Return (X, Y) of the center of cell containing provided text 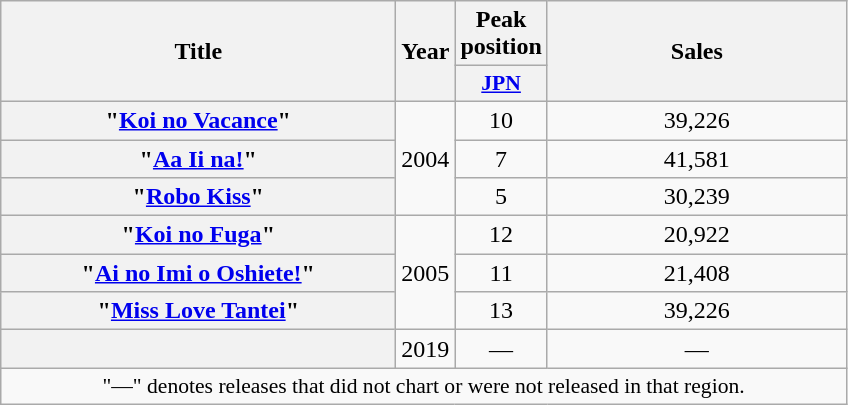
"Miss Love Tantei" (198, 311)
2004 (426, 158)
10 (501, 120)
12 (501, 235)
Peak position (501, 34)
JPN (501, 84)
"Robo Kiss" (198, 197)
"Koi no Vacance" (198, 120)
21,408 (696, 273)
"Ai no Imi o Oshiete!" (198, 273)
Sales (696, 52)
Year (426, 52)
11 (501, 273)
2005 (426, 273)
41,581 (696, 159)
13 (501, 311)
"Aa Ii na!" (198, 159)
2019 (426, 349)
7 (501, 159)
5 (501, 197)
20,922 (696, 235)
Title (198, 52)
30,239 (696, 197)
"Koi no Fuga" (198, 235)
"—" denotes releases that did not chart or were not released in that region. (424, 386)
